Pinpoint the cell where the given text exists, returning its [X, Y] midpoint coordinate. 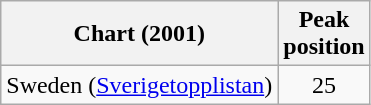
Peakposition [324, 34]
25 [324, 85]
Chart (2001) [140, 34]
Sweden (Sverigetopplistan) [140, 85]
